Return the [x, y] coordinate for the center point of the cell that contains the specified text.  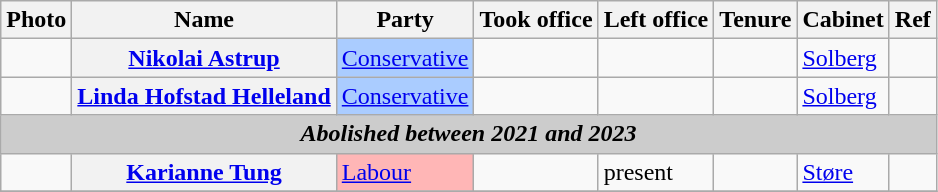
present [656, 172]
Left office [656, 20]
Abolished between 2021 and 2023 [469, 134]
Nikolai Astrup [204, 58]
Photo [36, 20]
Name [204, 20]
Labour [405, 172]
Tenure [756, 20]
Støre [843, 172]
Karianne Tung [204, 172]
Took office [536, 20]
Linda Hofstad Helleland [204, 96]
Party [405, 20]
Ref [912, 20]
Cabinet [843, 20]
